For the text-containing cell, return its midpoint in [x, y] coordinate format. 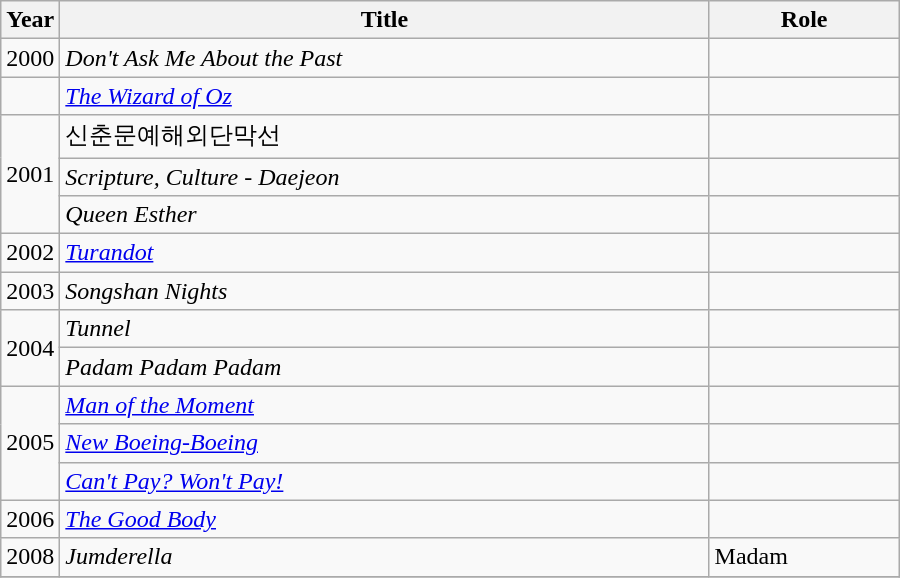
Don't Ask Me About the Past [384, 58]
The Wizard of Oz [384, 96]
Madam [804, 557]
Man of the Moment [384, 405]
Title [384, 20]
New Boeing-Boeing [384, 443]
Songshan Nights [384, 291]
2008 [30, 557]
Queen Esther [384, 215]
Can't Pay? Won't Pay! [384, 481]
2003 [30, 291]
Padam Padam Padam [384, 367]
신춘문예해외단막선 [384, 136]
2005 [30, 443]
2000 [30, 58]
Turandot [384, 253]
The Good Body [384, 519]
Tunnel [384, 329]
2002 [30, 253]
Role [804, 20]
Jumderella [384, 557]
2004 [30, 348]
Scripture, Culture - Daejeon [384, 177]
2001 [30, 174]
2006 [30, 519]
Year [30, 20]
